Provide the (X, Y) coordinate of the cell's center where the given text is located.  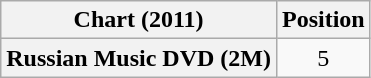
Chart (2011) (139, 20)
Russian Music DVD (2M) (139, 58)
5 (323, 58)
Position (323, 20)
